From the cell containing the given text, extract its center point as (X, Y) coordinate. 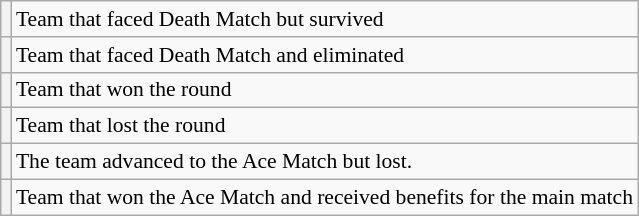
Team that won the round (324, 90)
Team that lost the round (324, 126)
Team that faced Death Match and eliminated (324, 55)
The team advanced to the Ace Match but lost. (324, 162)
Team that won the Ace Match and received benefits for the main match (324, 197)
Team that faced Death Match but survived (324, 19)
